For the text-containing cell, return its midpoint in (X, Y) coordinate format. 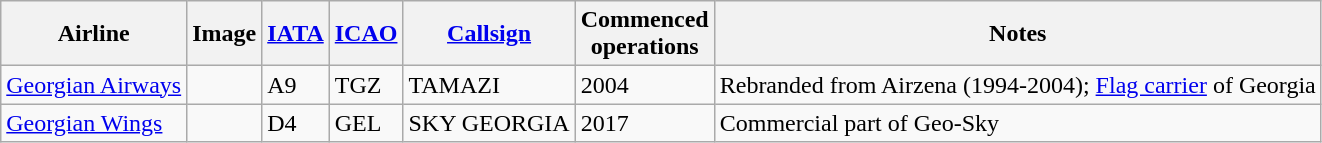
Georgian Wings (94, 123)
2004 (644, 85)
TGZ (366, 85)
Georgian Airways (94, 85)
Image (224, 34)
TAMAZI (489, 85)
2017 (644, 123)
GEL (366, 123)
Airline (94, 34)
SKY GEORGIA (489, 123)
Commencedoperations (644, 34)
Rebranded from Airzena (1994-2004); Flag carrier of Georgia (1018, 85)
D4 (296, 123)
Callsign (489, 34)
A9 (296, 85)
Notes (1018, 34)
Commercial part of Geo-Sky (1018, 123)
IATA (296, 34)
ICAO (366, 34)
